Scan for the cell matching the given text and deliver its [X, Y] coordinate at center. 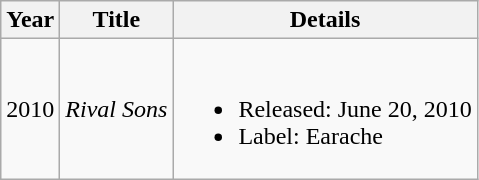
Rival Sons [116, 109]
2010 [30, 109]
Released: June 20, 2010Label: Earache [325, 109]
Details [325, 20]
Year [30, 20]
Title [116, 20]
